Capture the cell that displays the provided text and extract its (X, Y) central coordinate. 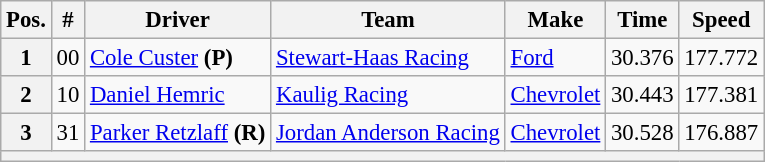
Stewart-Haas Racing (388, 58)
Daniel Hemric (178, 95)
177.381 (722, 95)
Team (388, 20)
31 (68, 133)
Pos. (26, 20)
10 (68, 95)
Jordan Anderson Racing (388, 133)
Kaulig Racing (388, 95)
Cole Custer (P) (178, 58)
Parker Retzlaff (R) (178, 133)
00 (68, 58)
1 (26, 58)
3 (26, 133)
176.887 (722, 133)
Driver (178, 20)
30.376 (642, 58)
Time (642, 20)
30.528 (642, 133)
Speed (722, 20)
30.443 (642, 95)
# (68, 20)
Make (555, 20)
Ford (555, 58)
177.772 (722, 58)
2 (26, 95)
